Pinpoint the cell where the given text exists, returning its (x, y) midpoint coordinate. 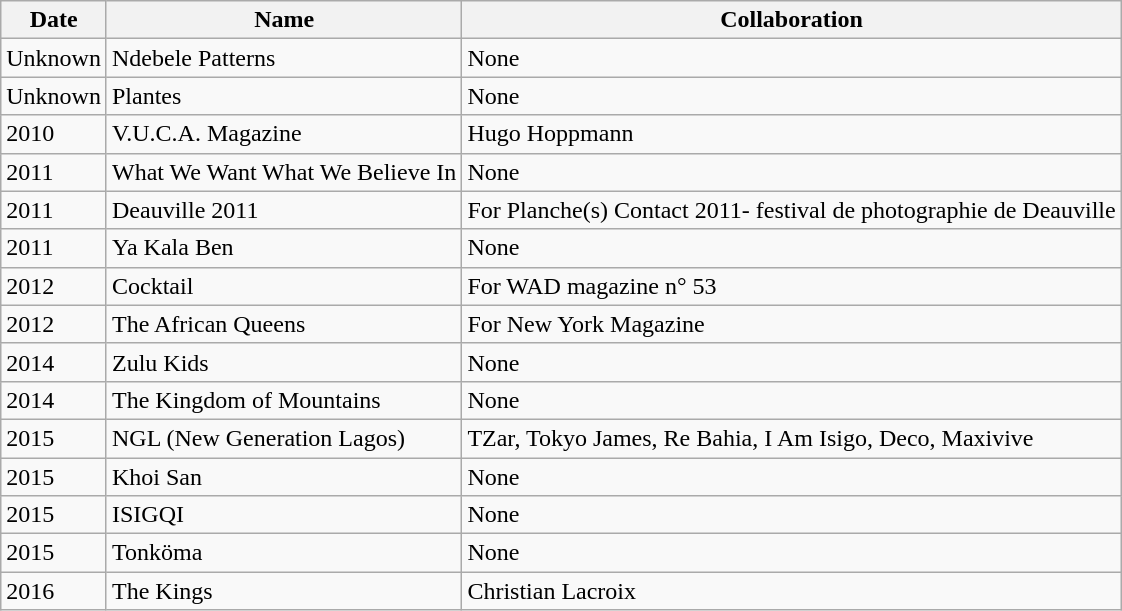
For Planche(s) Contact 2011- festival de photographie de Deauville (792, 210)
The African Queens (284, 324)
Collaboration (792, 20)
For New York Magazine (792, 324)
ISIGQI (284, 515)
Cocktail (284, 286)
NGL (New Generation Lagos) (284, 438)
Ndebele Patterns (284, 58)
Tonköma (284, 553)
What We Want What We Believe In (284, 172)
TZar, Tokyo James, Re Bahia, I Am Isigo, Deco, Maxivive (792, 438)
The Kings (284, 591)
For WAD magazine n° 53 (792, 286)
Name (284, 20)
Khoi San (284, 477)
Christian Lacroix (792, 591)
The Kingdom of Mountains (284, 400)
Date (54, 20)
2010 (54, 134)
Ya Kala Ben (284, 248)
2016 (54, 591)
Zulu Kids (284, 362)
V.U.C.A. Magazine (284, 134)
Hugo Hoppmann (792, 134)
Deauville 2011 (284, 210)
Plantes (284, 96)
